Locate the cell with the specified text and output its (x, y) center coordinate. 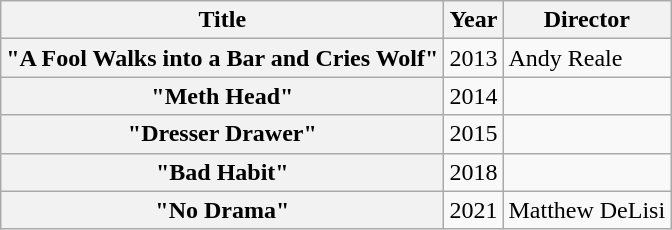
"A Fool Walks into a Bar and Cries Wolf" (222, 58)
"No Drama" (222, 210)
2018 (474, 172)
2015 (474, 134)
"Dresser Drawer" (222, 134)
Director (587, 20)
Year (474, 20)
2014 (474, 96)
Matthew DeLisi (587, 210)
Andy Reale (587, 58)
"Meth Head" (222, 96)
Title (222, 20)
"Bad Habit" (222, 172)
2013 (474, 58)
2021 (474, 210)
